For the text-containing cell, return its midpoint in [x, y] coordinate format. 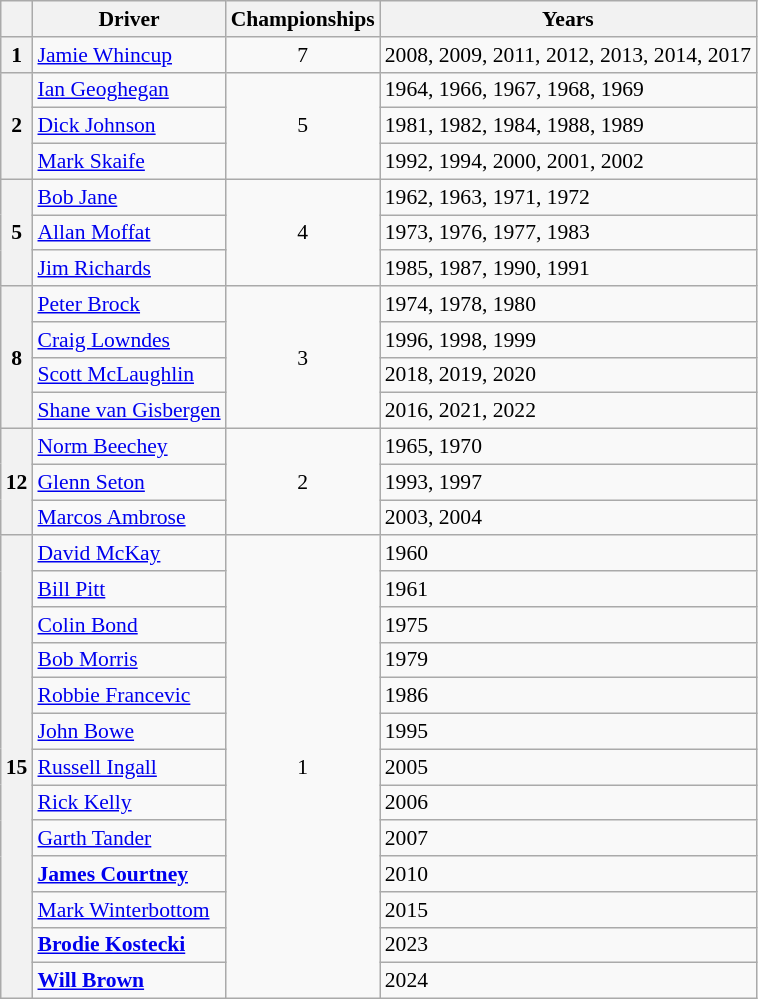
Bob Morris [128, 660]
1992, 1994, 2000, 2001, 2002 [568, 162]
Brodie Kostecki [128, 945]
15 [17, 768]
Championships [303, 19]
Rick Kelly [128, 803]
Dick Johnson [128, 126]
Ian Geoghegan [128, 90]
Glenn Seton [128, 482]
3 [303, 357]
1985, 1987, 1990, 1991 [568, 269]
James Courtney [128, 874]
Mark Skaife [128, 162]
1986 [568, 696]
Will Brown [128, 981]
Shane van Gisbergen [128, 411]
2005 [568, 767]
Russell Ingall [128, 767]
Marcos Ambrose [128, 518]
1973, 1976, 1977, 1983 [568, 233]
2018, 2019, 2020 [568, 375]
Bob Jane [128, 197]
2007 [568, 839]
Jim Richards [128, 269]
2024 [568, 981]
1962, 1963, 1971, 1972 [568, 197]
1960 [568, 554]
4 [303, 232]
1979 [568, 660]
Garth Tander [128, 839]
2016, 2021, 2022 [568, 411]
12 [17, 482]
Scott McLaughlin [128, 375]
2010 [568, 874]
1975 [568, 625]
1965, 1970 [568, 447]
2008, 2009, 2011, 2012, 2013, 2014, 2017 [568, 55]
Colin Bond [128, 625]
John Bowe [128, 732]
1961 [568, 589]
1993, 1997 [568, 482]
Driver [128, 19]
1981, 1982, 1984, 1988, 1989 [568, 126]
8 [17, 357]
Jamie Whincup [128, 55]
1964, 1966, 1967, 1968, 1969 [568, 90]
1974, 1978, 1980 [568, 304]
David McKay [128, 554]
2015 [568, 910]
7 [303, 55]
Mark Winterbottom [128, 910]
Norm Beechey [128, 447]
Craig Lowndes [128, 340]
Bill Pitt [128, 589]
Peter Brock [128, 304]
1996, 1998, 1999 [568, 340]
2003, 2004 [568, 518]
2023 [568, 945]
Allan Moffat [128, 233]
2006 [568, 803]
Robbie Francevic [128, 696]
Years [568, 19]
1995 [568, 732]
